Extract the [x, y] coordinate from the center of the cell holding the provided text.  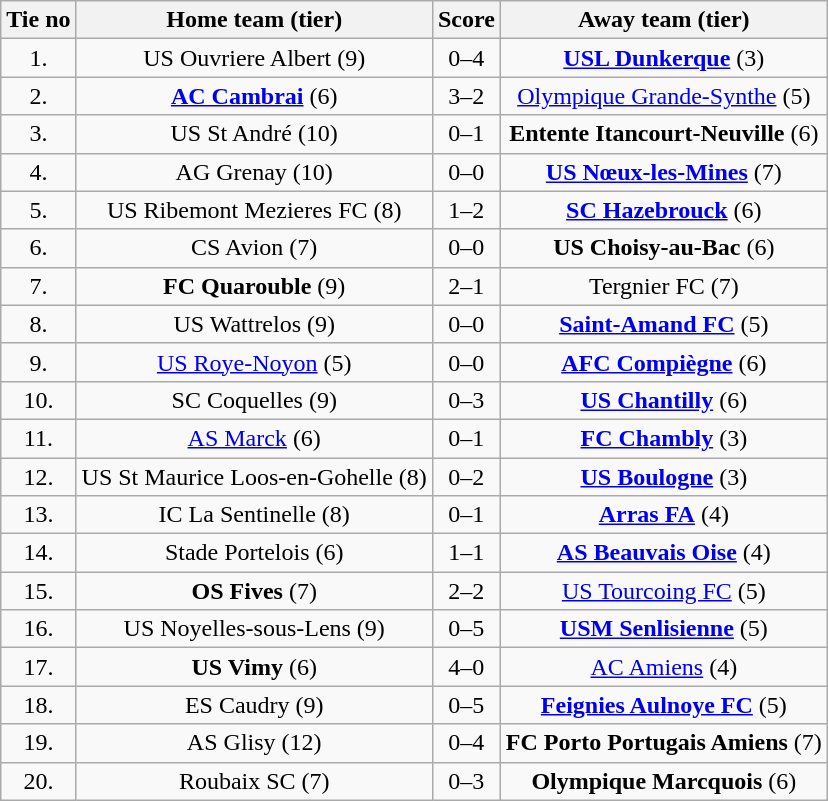
13. [38, 515]
SC Hazebrouck (6) [664, 210]
5. [38, 210]
FC Quarouble (9) [254, 286]
AS Glisy (12) [254, 743]
USM Senlisienne (5) [664, 629]
Olympique Grande-Synthe (5) [664, 96]
12. [38, 477]
AS Beauvais Oise (4) [664, 553]
US Chantilly (6) [664, 400]
US St André (10) [254, 134]
3–2 [466, 96]
8. [38, 324]
US Vimy (6) [254, 667]
AC Cambrai (6) [254, 96]
Roubaix SC (7) [254, 781]
Saint-Amand FC (5) [664, 324]
Score [466, 20]
7. [38, 286]
ES Caudry (9) [254, 705]
4–0 [466, 667]
15. [38, 591]
Away team (tier) [664, 20]
Entente Itancourt-Neuville (6) [664, 134]
IC La Sentinelle (8) [254, 515]
FC Porto Portugais Amiens (7) [664, 743]
6. [38, 248]
14. [38, 553]
US Ouvriere Albert (9) [254, 58]
Home team (tier) [254, 20]
2. [38, 96]
OS Fives (7) [254, 591]
US St Maurice Loos-en-Gohelle (8) [254, 477]
11. [38, 438]
19. [38, 743]
Olympique Marcquois (6) [664, 781]
USL Dunkerque (3) [664, 58]
US Noyelles-sous-Lens (9) [254, 629]
9. [38, 362]
US Wattrelos (9) [254, 324]
FC Chambly (3) [664, 438]
US Roye-Noyon (5) [254, 362]
17. [38, 667]
0–2 [466, 477]
AS Marck (6) [254, 438]
16. [38, 629]
SC Coquelles (9) [254, 400]
Stade Portelois (6) [254, 553]
Tie no [38, 20]
10. [38, 400]
CS Avion (7) [254, 248]
20. [38, 781]
4. [38, 172]
AC Amiens (4) [664, 667]
US Choisy-au-Bac (6) [664, 248]
2–2 [466, 591]
US Nœux-les-Mines (7) [664, 172]
18. [38, 705]
1–2 [466, 210]
1–1 [466, 553]
Arras FA (4) [664, 515]
2–1 [466, 286]
1. [38, 58]
US Ribemont Mezieres FC (8) [254, 210]
AFC Compiègne (6) [664, 362]
3. [38, 134]
Tergnier FC (7) [664, 286]
AG Grenay (10) [254, 172]
US Tourcoing FC (5) [664, 591]
US Boulogne (3) [664, 477]
Feignies Aulnoye FC (5) [664, 705]
